Locate the cell with the specified text and output its [x, y] center coordinate. 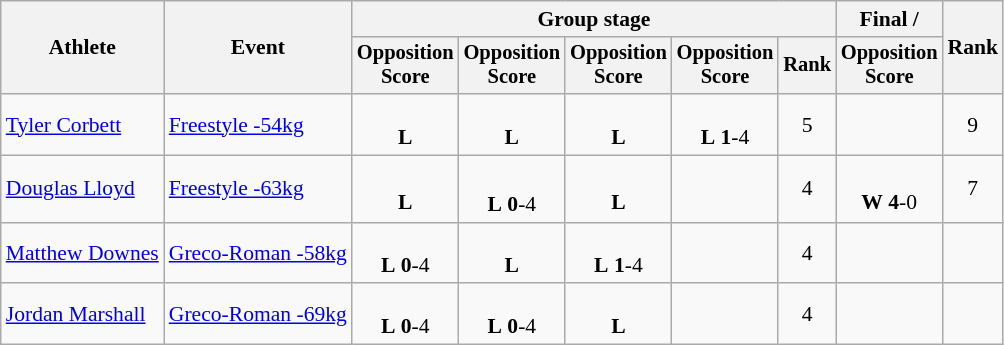
Athlete [82, 48]
Jordan Marshall [82, 314]
Group stage [594, 19]
7 [972, 190]
Freestyle -54kg [258, 124]
Final / [890, 19]
Greco-Roman -69kg [258, 314]
Event [258, 48]
5 [807, 124]
Douglas Lloyd [82, 190]
9 [972, 124]
Tyler Corbett [82, 124]
Matthew Downes [82, 252]
W 4-0 [890, 190]
Freestyle -63kg [258, 190]
Greco-Roman -58kg [258, 252]
